Identify which cell holds the provided text, then report its [X, Y] central coordinate. 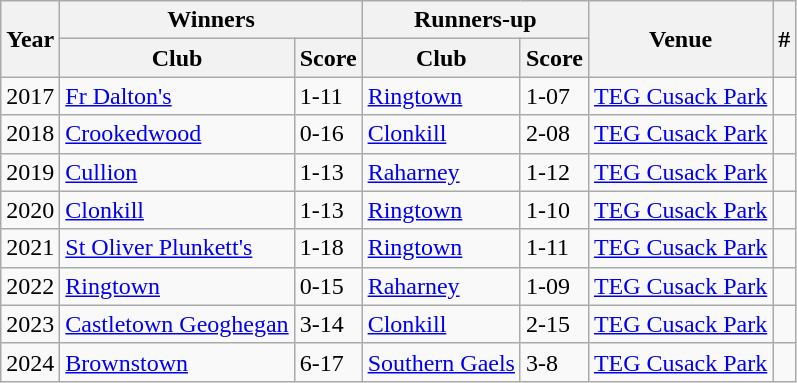
2018 [30, 134]
2024 [30, 362]
2020 [30, 210]
Southern Gaels [441, 362]
0-16 [328, 134]
Brownstown [177, 362]
Venue [680, 39]
Castletown Geoghegan [177, 324]
St Oliver Plunkett's [177, 248]
3-14 [328, 324]
1-10 [554, 210]
2019 [30, 172]
1-18 [328, 248]
1-12 [554, 172]
0-15 [328, 286]
Winners [211, 20]
Crookedwood [177, 134]
2017 [30, 96]
2-08 [554, 134]
1-07 [554, 96]
2021 [30, 248]
1-09 [554, 286]
Cullion [177, 172]
3-8 [554, 362]
Runners-up [475, 20]
6-17 [328, 362]
2022 [30, 286]
2-15 [554, 324]
# [784, 39]
Fr Dalton's [177, 96]
2023 [30, 324]
Year [30, 39]
